Extract the (x, y) coordinate from the center of the cell holding the provided text.  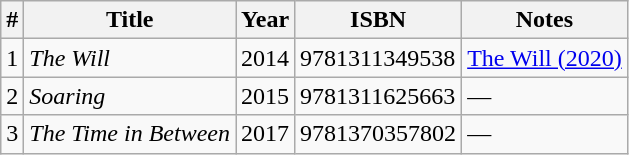
The Will (2020) (545, 58)
2014 (266, 58)
2017 (266, 134)
9781370357802 (378, 134)
The Will (130, 58)
Title (130, 20)
3 (12, 134)
Notes (545, 20)
1 (12, 58)
2015 (266, 96)
Soaring (130, 96)
9781311625663 (378, 96)
ISBN (378, 20)
# (12, 20)
9781311349538 (378, 58)
The Time in Between (130, 134)
Year (266, 20)
2 (12, 96)
